Output the (X, Y) coordinate of the center of the cell containing the given text.  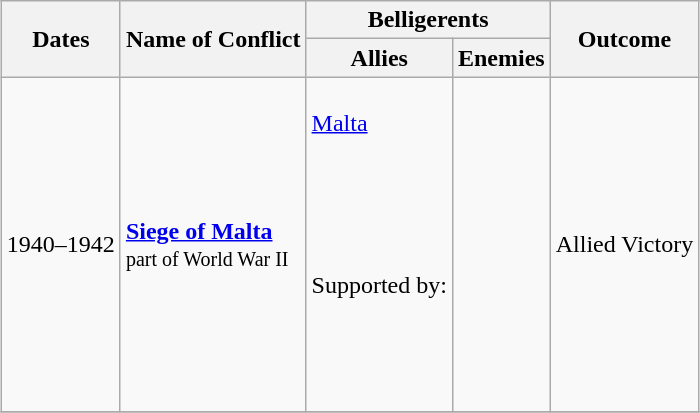
Allies (379, 58)
Enemies (501, 58)
1940–1942 (60, 244)
Dates (60, 39)
Belligerents (428, 20)
Outcome (624, 39)
Name of Conflict (213, 39)
Siege of Maltapart of World War II (213, 244)
Malta Supported by: (379, 244)
Allied Victory (624, 244)
